Capture the cell that displays the provided text and extract its (X, Y) central coordinate. 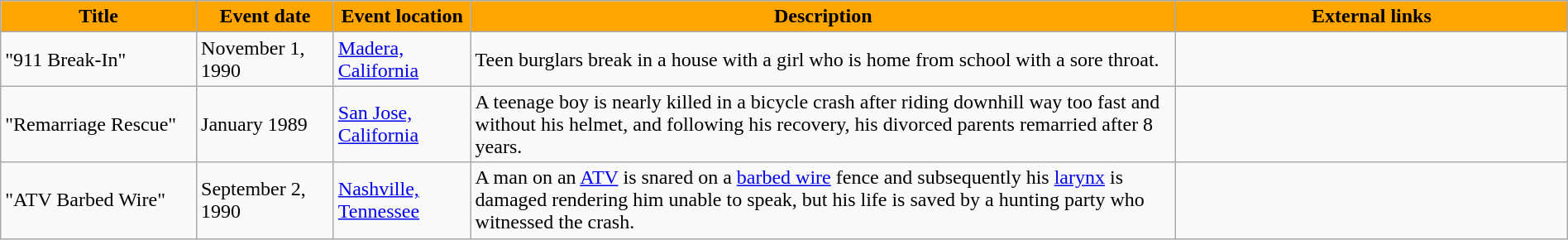
Teen burglars break in a house with a girl who is home from school with a sore throat. (824, 60)
November 1, 1990 (265, 60)
"Remarriage Rescue" (99, 124)
"911 Break-In" (99, 60)
Nashville, Tennessee (402, 200)
External links (1372, 17)
"ATV Barbed Wire" (99, 200)
September 2, 1990 (265, 200)
Title (99, 17)
San Jose, California (402, 124)
Madera, California (402, 60)
Description (824, 17)
Event date (265, 17)
Event location (402, 17)
January 1989 (265, 124)
